Find where the given text appears and provide that cell's center as [x, y] coordinate. 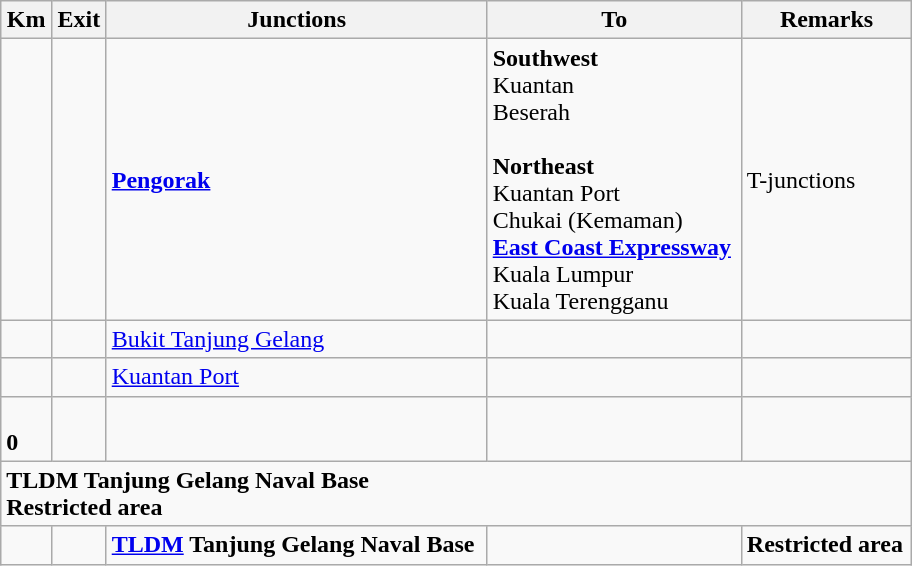
Bukit Tanjung Gelang [296, 339]
Restricted area [826, 545]
TLDM Tanjung Gelang Naval Base [296, 545]
Kuantan Port [296, 377]
0 [26, 428]
Pengorak [296, 180]
Km [26, 20]
Exit [78, 20]
TLDM Tanjung Gelang Naval BaseRestricted area [456, 494]
Junctions [296, 20]
Remarks [826, 20]
T-junctions [826, 180]
Southwest Kuantan BeserahNortheast Kuantan Port Chukai (Kemaman) East Coast ExpresswayKuala LumpurKuala Terengganu [614, 180]
To [614, 20]
